Provide the [x, y] coordinate of the cell's center where the given text is located.  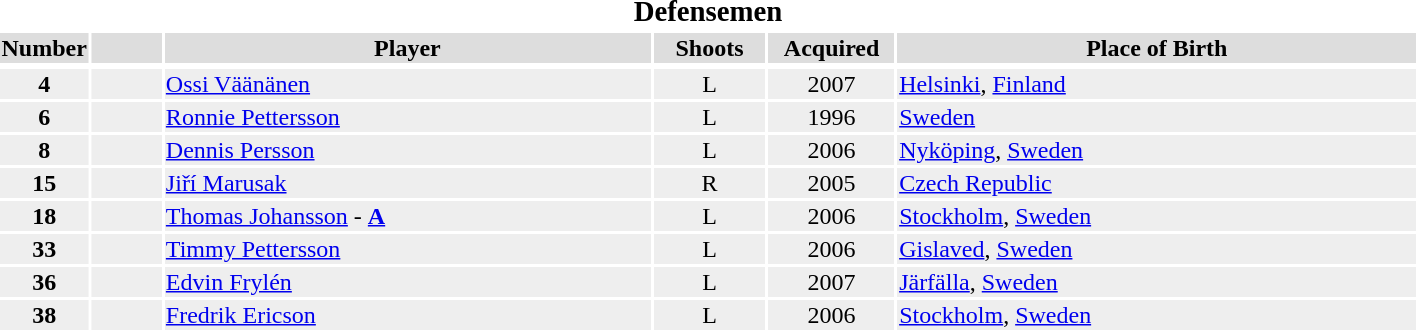
Jiří Marusak [407, 183]
Järfälla, Sweden [1157, 282]
Shoots [709, 48]
Number [44, 48]
Timmy Pettersson [407, 249]
Ossi Väänänen [407, 84]
R [709, 183]
Gislaved, Sweden [1157, 249]
15 [44, 183]
2005 [832, 183]
Czech Republic [1157, 183]
8 [44, 150]
Acquired [832, 48]
Place of Birth [1157, 48]
Sweden [1157, 117]
Fredrik Ericson [407, 315]
Ronnie Pettersson [407, 117]
1996 [832, 117]
Player [407, 48]
6 [44, 117]
Dennis Persson [407, 150]
Nyköping, Sweden [1157, 150]
18 [44, 216]
38 [44, 315]
33 [44, 249]
Helsinki, Finland [1157, 84]
4 [44, 84]
Edvin Frylén [407, 282]
36 [44, 282]
Thomas Johansson - A [407, 216]
